Capture the cell that displays the provided text and extract its (X, Y) central coordinate. 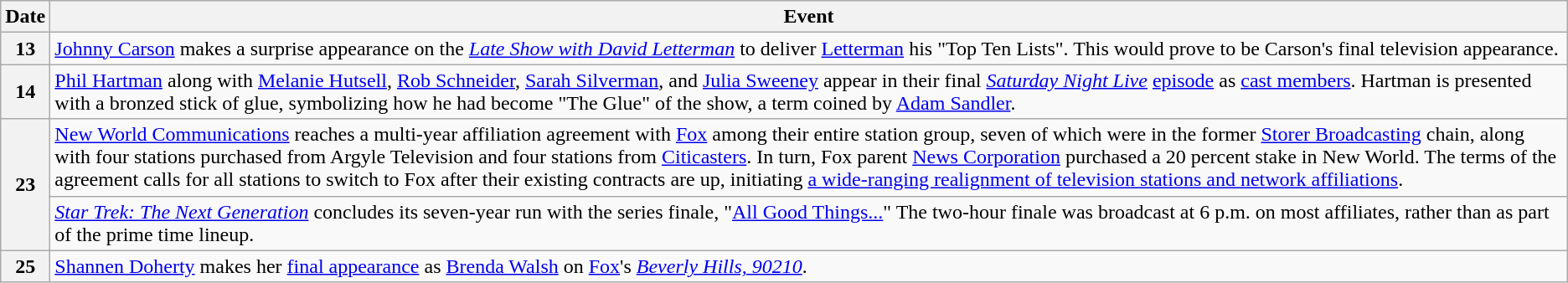
23 (25, 184)
25 (25, 266)
14 (25, 92)
13 (25, 49)
Date (25, 17)
Shannen Doherty makes her final appearance as Brenda Walsh on Fox's Beverly Hills, 90210. (809, 266)
Event (809, 17)
